Return the (x, y) coordinate for the center point of the cell that contains the specified text.  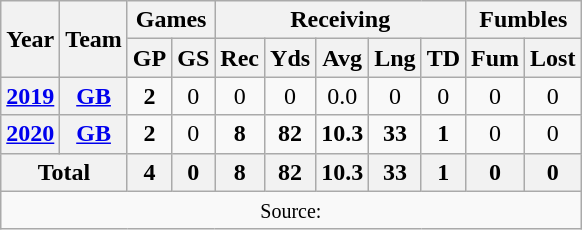
Fumbles (524, 20)
Games (170, 20)
Team (94, 39)
0.0 (342, 96)
Lng (395, 58)
Receiving (340, 20)
4 (149, 172)
Year (30, 39)
TD (443, 58)
Yds (290, 58)
Fum (496, 58)
Source: (291, 210)
GS (194, 58)
Rec (240, 58)
Lost (553, 58)
Total (64, 172)
2019 (30, 96)
Avg (342, 58)
2020 (30, 134)
GP (149, 58)
